Extract the (X, Y) coordinate from the center of the cell holding the provided text.  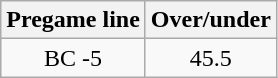
45.5 (210, 58)
Pregame line (74, 20)
Over/under (210, 20)
BC -5 (74, 58)
